From the cell containing the given text, extract its center point as [x, y] coordinate. 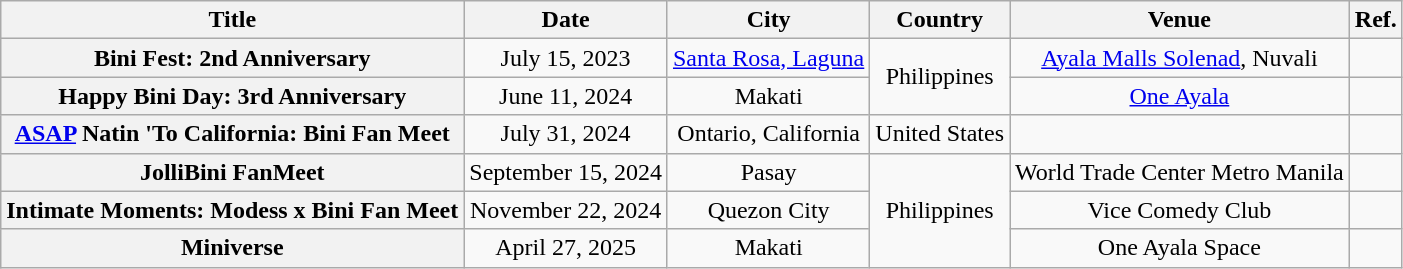
Intimate Moments: Modess x Bini Fan Meet [232, 210]
Quezon City [768, 210]
One Ayala [1180, 96]
September 15, 2024 [566, 172]
Vice Comedy Club [1180, 210]
July 31, 2024 [566, 134]
Pasay [768, 172]
World Trade Center Metro Manila [1180, 172]
November 22, 2024 [566, 210]
City [768, 20]
ASAP Natin 'To California: Bini Fan Meet [232, 134]
Country [940, 20]
Bini Fest: 2nd Anniversary [232, 58]
JolliBini FanMeet [232, 172]
Date [566, 20]
Ontario, California [768, 134]
April 27, 2025 [566, 248]
Ayala Malls Solenad, Nuvali [1180, 58]
United States [940, 134]
Title [232, 20]
Happy Bini Day: 3rd Anniversary [232, 96]
Venue [1180, 20]
Santa Rosa, Laguna [768, 58]
July 15, 2023 [566, 58]
Ref. [1376, 20]
June 11, 2024 [566, 96]
One Ayala Space [1180, 248]
Miniverse [232, 248]
